Pinpoint the cell where the given text exists, returning its (x, y) midpoint coordinate. 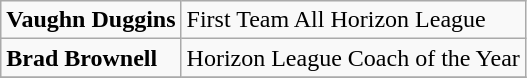
Horizon League Coach of the Year (353, 58)
Vaughn Duggins (91, 20)
Brad Brownell (91, 58)
First Team All Horizon League (353, 20)
